Extract the (X, Y) coordinate from the center of the cell holding the provided text.  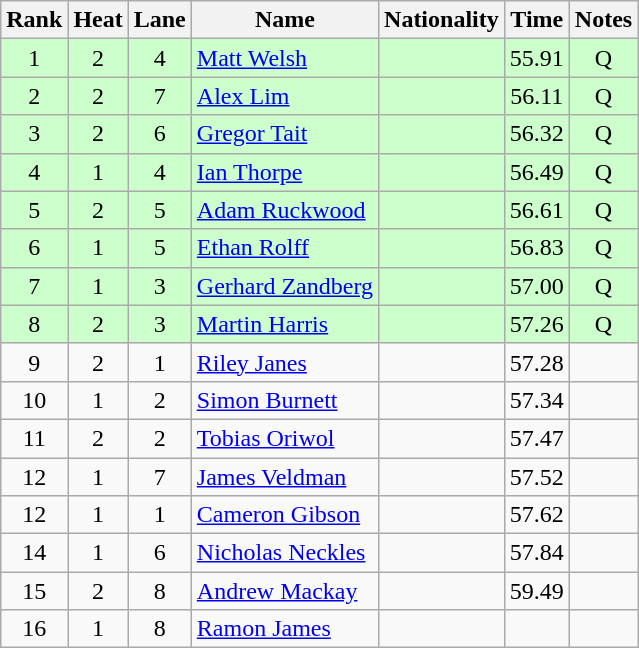
9 (34, 362)
57.47 (536, 438)
Gerhard Zandberg (284, 286)
Rank (34, 20)
Martin Harris (284, 324)
55.91 (536, 58)
Simon Burnett (284, 400)
Nicholas Neckles (284, 553)
James Veldman (284, 477)
56.49 (536, 172)
57.62 (536, 515)
Name (284, 20)
16 (34, 629)
56.61 (536, 210)
Nationality (442, 20)
57.28 (536, 362)
Time (536, 20)
10 (34, 400)
Tobias Oriwol (284, 438)
57.84 (536, 553)
Ethan Rolff (284, 248)
56.83 (536, 248)
Notes (603, 20)
57.52 (536, 477)
14 (34, 553)
Ramon James (284, 629)
Riley Janes (284, 362)
Matt Welsh (284, 58)
Lane (160, 20)
11 (34, 438)
56.32 (536, 134)
Alex Lim (284, 96)
57.00 (536, 286)
Andrew Mackay (284, 591)
56.11 (536, 96)
Adam Ruckwood (284, 210)
57.34 (536, 400)
15 (34, 591)
Gregor Tait (284, 134)
57.26 (536, 324)
Heat (98, 20)
59.49 (536, 591)
Cameron Gibson (284, 515)
Ian Thorpe (284, 172)
